From the cell containing the given text, extract its center point as (x, y) coordinate. 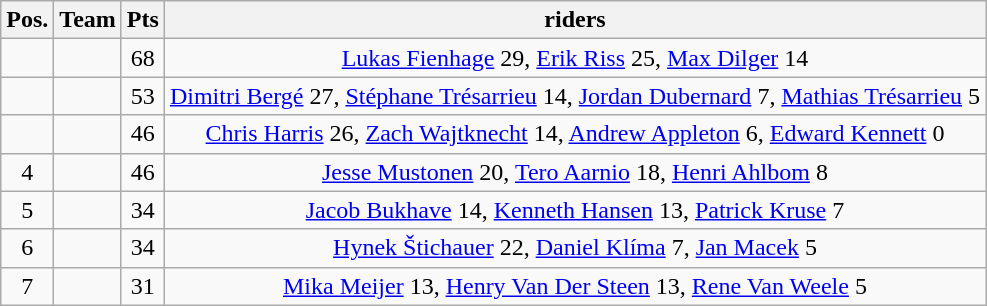
Pts (142, 20)
7 (28, 286)
Chris Harris 26, Zach Wajtknecht 14, Andrew Appleton 6, Edward Kennett 0 (574, 134)
Team (88, 20)
4 (28, 172)
5 (28, 210)
Lukas Fienhage 29, Erik Riss 25, Max Dilger 14 (574, 58)
Jesse Mustonen 20, Tero Aarnio 18, Henri Ahlbom 8 (574, 172)
riders (574, 20)
Jacob Bukhave 14, Kenneth Hansen 13, Patrick Kruse 7 (574, 210)
Hynek Štichauer 22, Daniel Klíma 7, Jan Macek 5 (574, 248)
Pos. (28, 20)
6 (28, 248)
53 (142, 96)
Dimitri Bergé 27, Stéphane Trésarrieu 14, Jordan Dubernard 7, Mathias Trésarrieu 5 (574, 96)
31 (142, 286)
Mika Meijer 13, Henry Van Der Steen 13, Rene Van Weele 5 (574, 286)
68 (142, 58)
